From the cell containing the given text, extract its center point as [x, y] coordinate. 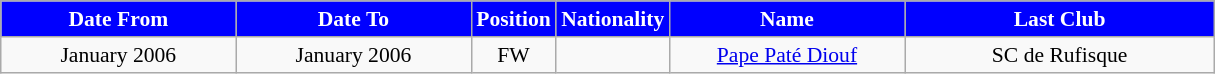
Position [514, 19]
Name [786, 19]
Date To [354, 19]
Nationality [612, 19]
Last Club [1060, 19]
Date From [118, 19]
Pape Paté Diouf [786, 55]
SC de Rufisque [1060, 55]
FW [514, 55]
